Determine the [X, Y] coordinate at the center of the cell enclosing the given text.  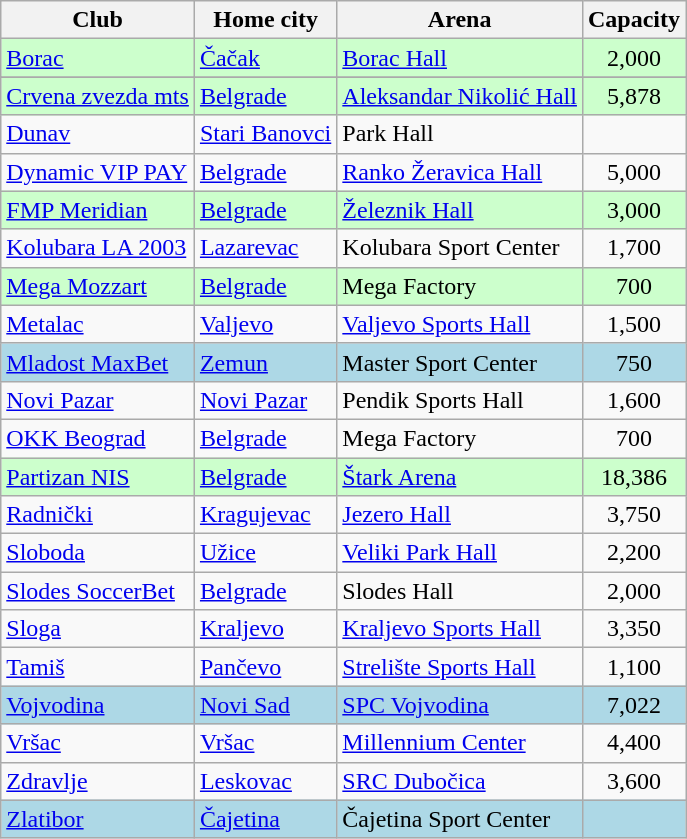
1,500 [634, 324]
Lazarevac [265, 248]
Čajetina Sport Center [460, 819]
OKK Beograd [98, 438]
1,100 [634, 667]
5,878 [634, 96]
Zemun [265, 362]
2,200 [634, 553]
Kolubara Sport Center [460, 248]
Užice [265, 553]
Veliki Park Hall [460, 553]
1,600 [634, 400]
Home city [265, 20]
Borac [98, 58]
Radnički [98, 515]
Čačak [265, 58]
Arena [460, 20]
Partizan NIS [98, 477]
Stari Banovci [265, 134]
Millennium Center [460, 743]
Metalac [98, 324]
Borac Hall [460, 58]
750 [634, 362]
3,350 [634, 629]
3,750 [634, 515]
Vojvodina [98, 705]
Valjevo Sports Hall [460, 324]
Master Sport Center [460, 362]
FMP Meridian [98, 210]
Pančevo [265, 667]
Club [98, 20]
Kragujevac [265, 515]
Valjevo [265, 324]
Kraljevo [265, 629]
Novi Sad [265, 705]
Železnik Hall [460, 210]
Park Hall [460, 134]
Aleksandar Nikolić Hall [460, 96]
Pendik Sports Hall [460, 400]
Slodes Hall [460, 591]
Mladost MaxBet [98, 362]
Ranko Žeravica Hall [460, 172]
7,022 [634, 705]
Jezero Hall [460, 515]
Kolubara LA 2003 [98, 248]
Zdravlje [98, 781]
Štark Arena [460, 477]
3,000 [634, 210]
Crvena zvezda mts [98, 96]
Capacity [634, 20]
Strelište Sports Hall [460, 667]
3,600 [634, 781]
Sloboda [98, 553]
Zlatibor [98, 819]
1,700 [634, 248]
Čajetina [265, 819]
Dynamic VIP PAY [98, 172]
Leskovac [265, 781]
4,400 [634, 743]
Dunav [98, 134]
Mega Mozzart [98, 286]
Kraljevo Sports Hall [460, 629]
Tamiš [98, 667]
SPC Vojvodina [460, 705]
SRC Dubočica [460, 781]
5,000 [634, 172]
Sloga [98, 629]
Slodes SoccerBet [98, 591]
18,386 [634, 477]
